Determine the [x, y] coordinate at the center of the cell enclosing the given text.  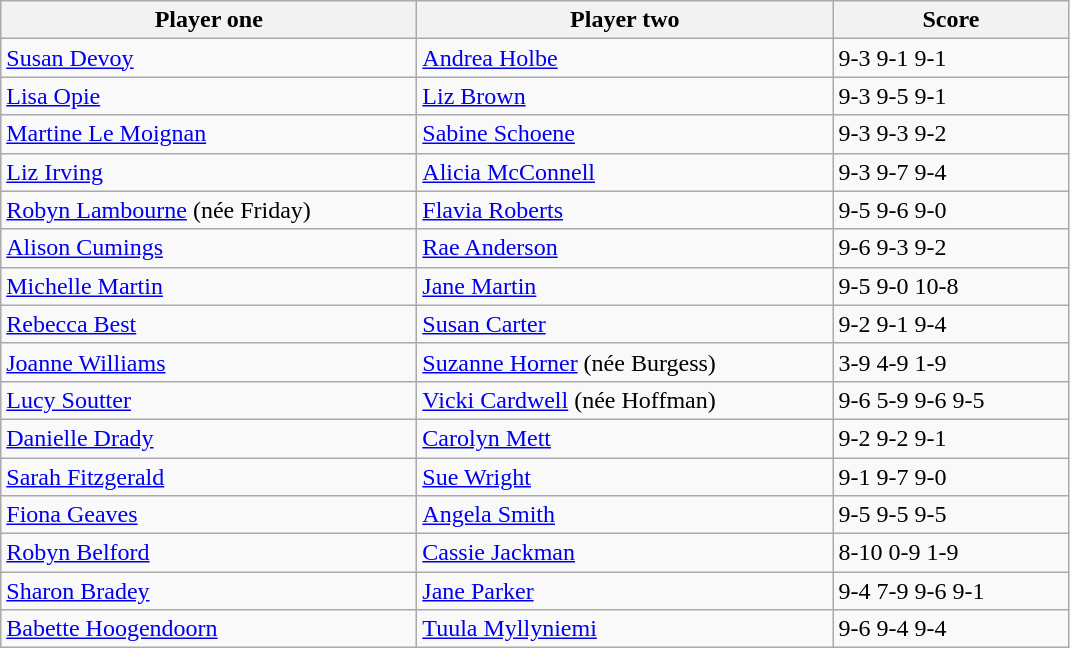
Suzanne Horner (née Burgess) [625, 362]
Rae Anderson [625, 248]
Danielle Drady [209, 438]
Lisa Opie [209, 96]
Babette Hoogendoorn [209, 629]
Flavia Roberts [625, 210]
8-10 0-9 1-9 [951, 553]
9-6 9-3 9-2 [951, 248]
9-4 7-9 9-6 9-1 [951, 591]
Player one [209, 20]
9-3 9-1 9-1 [951, 58]
Score [951, 20]
9-5 9-0 10-8 [951, 286]
Vicki Cardwell (née Hoffman) [625, 400]
Carolyn Mett [625, 438]
9-2 9-2 9-1 [951, 438]
Sue Wright [625, 477]
Michelle Martin [209, 286]
Robyn Lambourne (née Friday) [209, 210]
Liz Brown [625, 96]
Jane Martin [625, 286]
Liz Irving [209, 172]
Joanne Williams [209, 362]
Andrea Holbe [625, 58]
Susan Carter [625, 324]
Alison Cumings [209, 248]
9-5 9-5 9-5 [951, 515]
9-3 9-3 9-2 [951, 134]
9-6 9-4 9-4 [951, 629]
Cassie Jackman [625, 553]
Player two [625, 20]
Susan Devoy [209, 58]
Angela Smith [625, 515]
9-3 9-5 9-1 [951, 96]
3-9 4-9 1-9 [951, 362]
Robyn Belford [209, 553]
9-6 5-9 9-6 9-5 [951, 400]
Sabine Schoene [625, 134]
9-1 9-7 9-0 [951, 477]
9-3 9-7 9-4 [951, 172]
Sharon Bradey [209, 591]
Lucy Soutter [209, 400]
Alicia McConnell [625, 172]
Tuula Myllyniemi [625, 629]
Jane Parker [625, 591]
9-5 9-6 9-0 [951, 210]
Rebecca Best [209, 324]
Martine Le Moignan [209, 134]
Sarah Fitzgerald [209, 477]
9-2 9-1 9-4 [951, 324]
Fiona Geaves [209, 515]
